Find where the given text appears and provide that cell's center as [X, Y] coordinate. 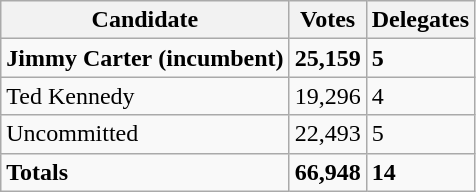
4 [420, 96]
Ted Kennedy [145, 96]
22,493 [328, 134]
Delegates [420, 20]
Votes [328, 20]
66,948 [328, 172]
Totals [145, 172]
25,159 [328, 58]
Uncommitted [145, 134]
19,296 [328, 96]
Candidate [145, 20]
Jimmy Carter (incumbent) [145, 58]
14 [420, 172]
